Return the (X, Y) coordinate for the center point of the cell that contains the specified text.  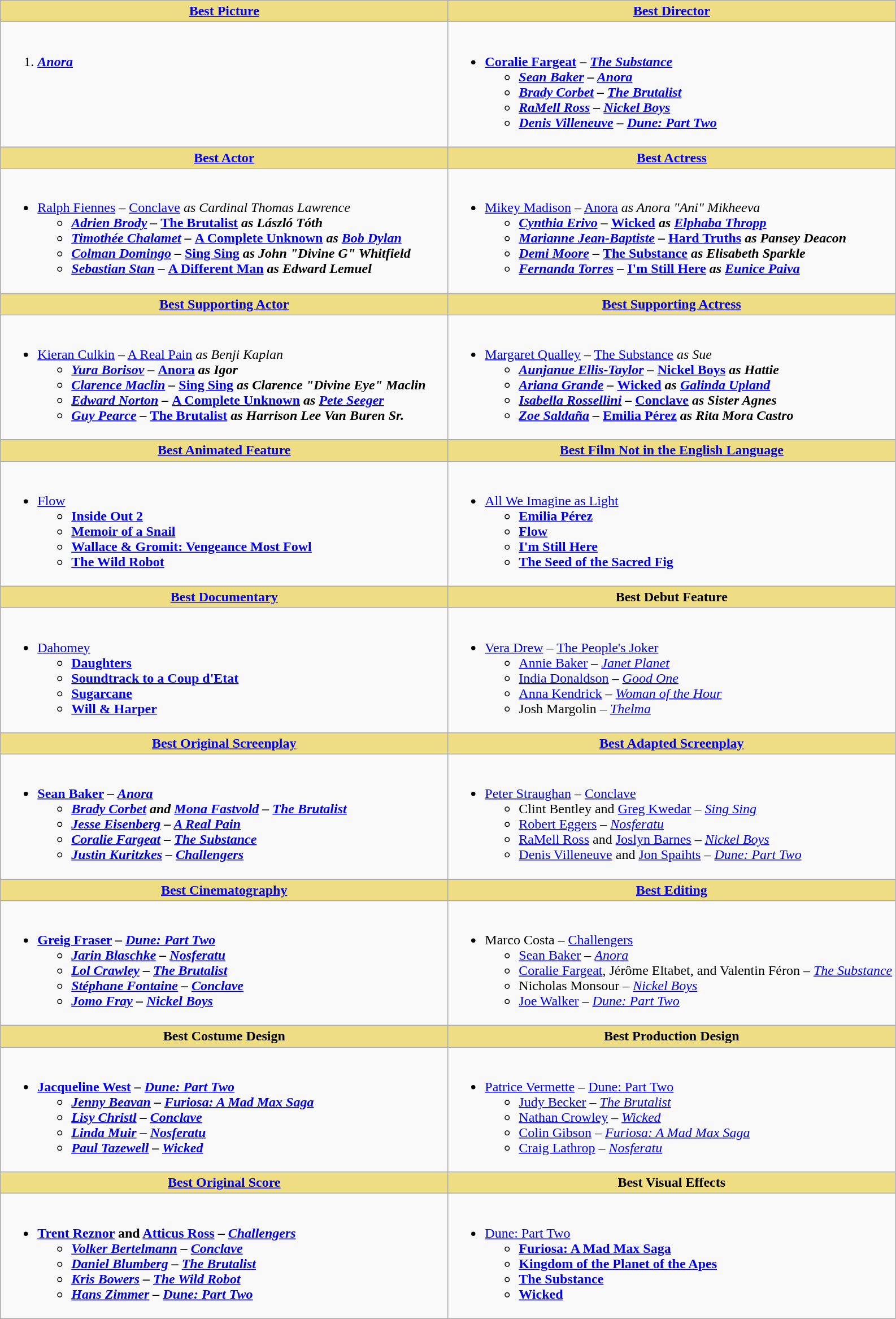
Coralie Fargeat – The SubstanceSean Baker – AnoraBrady Corbet – The BrutalistRaMell Ross – Nickel BoysDenis Villeneuve – Dune: Part Two (672, 85)
Best Supporting Actor (224, 304)
DahomeyDaughtersSoundtrack to a Coup d'EtatSugarcaneWill & Harper (224, 670)
Best Animated Feature (224, 450)
Vera Drew – The People's JokerAnnie Baker – Janet PlanetIndia Donaldson – Good OneAnna Kendrick – Woman of the HourJosh Margolin – Thelma (672, 670)
Dune: Part TwoFuriosa: A Mad Max SagaKingdom of the Planet of the ApesThe SubstanceWicked (672, 1256)
FlowInside Out 2Memoir of a SnailWallace & Gromit: Vengeance Most FowlThe Wild Robot (224, 523)
Patrice Vermette – Dune: Part TwoJudy Becker – The BrutalistNathan Crowley – WickedColin Gibson – Furiosa: A Mad Max SagaCraig Lathrop – Nosferatu (672, 1110)
Jacqueline West – Dune: Part TwoJenny Beavan – Furiosa: A Mad Max SagaLisy Christl – ConclaveLinda Muir – NosferatuPaul Tazewell – Wicked (224, 1110)
Best Production Design (672, 1036)
Best Film Not in the English Language (672, 450)
Best Picture (224, 11)
Best Original Score (224, 1183)
Best Adapted Screenplay (672, 743)
Best Original Screenplay (224, 743)
Anora (224, 85)
Best Cinematography (224, 890)
Best Editing (672, 890)
Best Supporting Actress (672, 304)
Best Debut Feature (672, 597)
Best Actor (224, 158)
All We Imagine as LightEmilia PérezFlowI'm Still HereThe Seed of the Sacred Fig (672, 523)
Best Costume Design (224, 1036)
Best Documentary (224, 597)
Best Director (672, 11)
Best Actress (672, 158)
Best Visual Effects (672, 1183)
Greig Fraser – Dune: Part TwoJarin Blaschke – NosferatuLol Crawley – The BrutalistStéphane Fontaine – ConclaveJomo Fray – Nickel Boys (224, 963)
